Search for the cell housing the specified text and yield its [x, y] center coordinate. 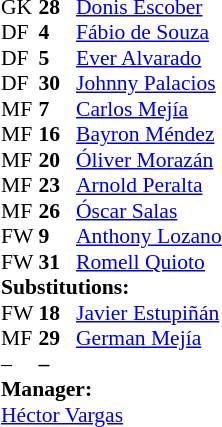
31 [57, 262]
Fábio de Souza [149, 33]
5 [57, 58]
Carlos Mejía [149, 109]
Óliver Morazán [149, 160]
20 [57, 160]
Arnold Peralta [149, 185]
9 [57, 237]
Ever Alvarado [149, 58]
18 [57, 313]
16 [57, 135]
German Mejía [149, 339]
Romell Quioto [149, 262]
Johnny Palacios [149, 83]
Anthony Lozano [149, 237]
23 [57, 185]
Óscar Salas [149, 211]
Javier Estupiñán [149, 313]
4 [57, 33]
26 [57, 211]
29 [57, 339]
Substitutions: [112, 287]
Bayron Méndez [149, 135]
7 [57, 109]
30 [57, 83]
Manager: [112, 389]
